Capture the cell that displays the provided text and extract its [X, Y] central coordinate. 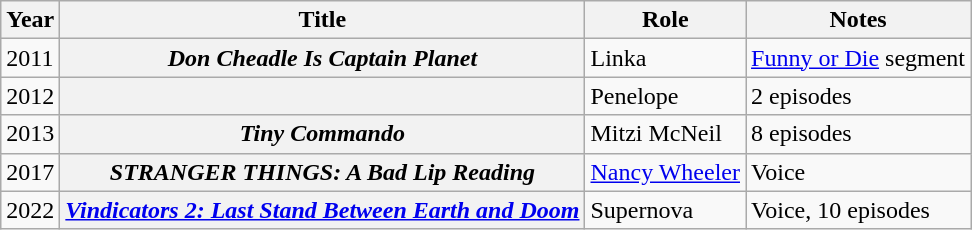
Linka [666, 58]
2011 [30, 58]
8 episodes [858, 134]
Role [666, 20]
Penelope [666, 96]
STRANGER THINGS: A Bad Lip Reading [322, 172]
Vindicators 2: Last Stand Between Earth and Doom [322, 210]
2 episodes [858, 96]
Voice, 10 episodes [858, 210]
Funny or Die segment [858, 58]
Title [322, 20]
Mitzi McNeil [666, 134]
Year [30, 20]
Nancy Wheeler [666, 172]
Tiny Commando [322, 134]
2022 [30, 210]
Notes [858, 20]
Supernova [666, 210]
2017 [30, 172]
Don Cheadle Is Captain Planet [322, 58]
Voice [858, 172]
2012 [30, 96]
2013 [30, 134]
